Pinpoint the cell where the given text exists, returning its (X, Y) midpoint coordinate. 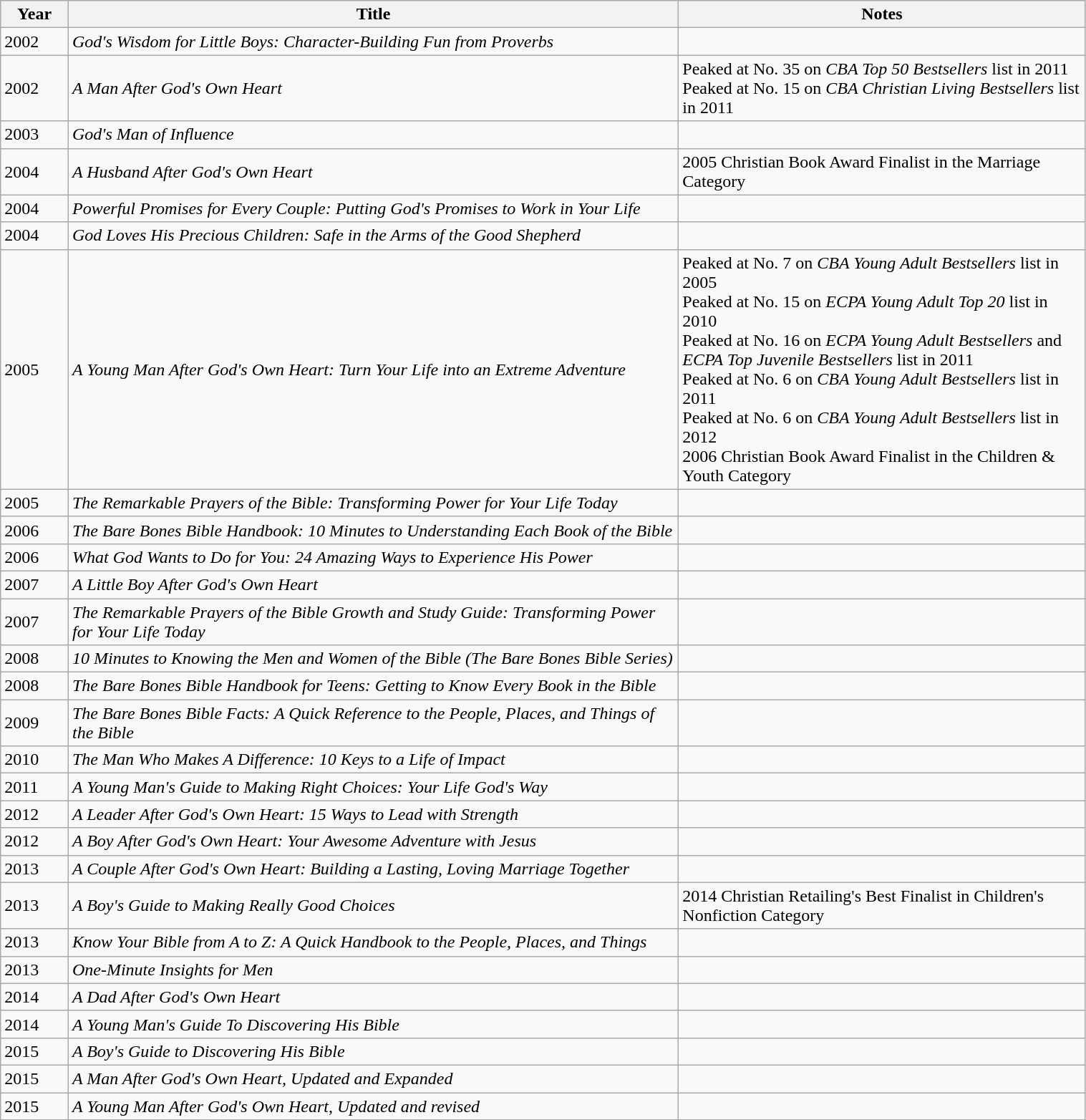
A Little Boy After God's Own Heart (373, 584)
A Man After God's Own Heart, Updated and Expanded (373, 1078)
The Remarkable Prayers of the Bible Growth and Study Guide: Transforming Power for Your Life Today (373, 622)
The Bare Bones Bible Handbook for Teens: Getting to Know Every Book in the Bible (373, 686)
A Boy's Guide to Discovering His Bible (373, 1051)
A Boy After God's Own Heart: Your Awesome Adventure with Jesus (373, 841)
A Boy's Guide to Making Really Good Choices (373, 905)
A Husband After God's Own Heart (373, 172)
A Young Man's Guide To Discovering His Bible (373, 1024)
Title (373, 14)
Powerful Promises for Every Couple: Putting God's Promises to Work in Your Life (373, 208)
Year (34, 14)
A Couple After God's Own Heart: Building a Lasting, Loving Marriage Together (373, 869)
God Loves His Precious Children: Safe in the Arms of the Good Shepherd (373, 236)
10 Minutes to Knowing the Men and Women of the Bible (The Bare Bones Bible Series) (373, 659)
The Bare Bones Bible Handbook: 10 Minutes to Understanding Each Book of the Bible (373, 530)
2005 Christian Book Award Finalist in the Marriage Category (882, 172)
2009 (34, 723)
The Bare Bones Bible Facts: A Quick Reference to the People, Places, and Things of the Bible (373, 723)
Know Your Bible from A to Z: A Quick Handbook to the People, Places, and Things (373, 942)
God's Man of Influence (373, 135)
Notes (882, 14)
2014 Christian Retailing's Best Finalist in Children's Nonfiction Category (882, 905)
A Dad After God's Own Heart (373, 997)
A Young Man After God's Own Heart, Updated and revised (373, 1106)
Peaked at No. 35 on CBA Top 50 Bestsellers list in 2011 Peaked at No. 15 on CBA Christian Living Bestsellers list in 2011 (882, 88)
A Young Man After God's Own Heart: Turn Your Life into an Extreme Adventure (373, 370)
A Leader After God's Own Heart: 15 Ways to Lead with Strength (373, 814)
The Man Who Makes A Difference: 10 Keys to a Life of Impact (373, 760)
2003 (34, 135)
A Young Man's Guide to Making Right Choices: Your Life God's Way (373, 787)
God's Wisdom for Little Boys: Character-Building Fun from Proverbs (373, 42)
One-Minute Insights for Men (373, 970)
What God Wants to Do for You: 24 Amazing Ways to Experience His Power (373, 557)
A Man After God's Own Heart (373, 88)
2011 (34, 787)
2010 (34, 760)
The Remarkable Prayers of the Bible: Transforming Power for Your Life Today (373, 503)
